Detect which cell encompasses the target text, then output its (X, Y) center coordinate. 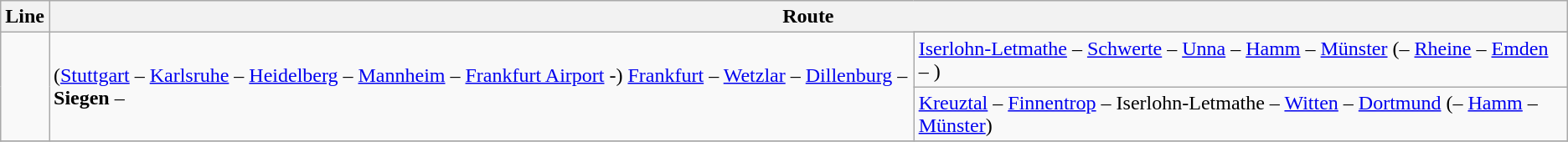
Route (807, 17)
Line (25, 17)
Kreuztal – Finnentrop – Iserlohn-Letmathe – Witten – Dortmund (– Hamm – Münster) (1240, 114)
Iserlohn-Letmathe – Schwerte – Unna – Hamm – Münster (– Rheine – Emden – ) (1240, 60)
(Stuttgart – Karlsruhe – Heidelberg – Mannheim – Frankfurt Airport -) Frankfurt – Wetzlar – Dillenburg – Siegen – (481, 87)
